Capture the cell that displays the provided text and extract its [X, Y] central coordinate. 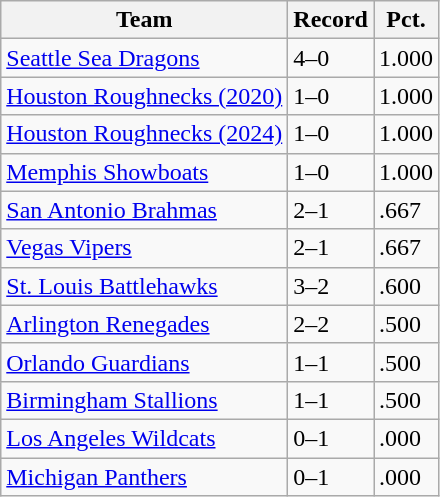
St. Louis Battlehawks [144, 286]
2–2 [331, 324]
Pct. [406, 20]
Houston Roughnecks (2020) [144, 96]
Vegas Vipers [144, 248]
4–0 [331, 58]
.600 [406, 286]
Orlando Guardians [144, 362]
Birmingham Stallions [144, 400]
Record [331, 20]
Arlington Renegades [144, 324]
Los Angeles Wildcats [144, 438]
Michigan Panthers [144, 477]
Houston Roughnecks (2024) [144, 134]
San Antonio Brahmas [144, 210]
Seattle Sea Dragons [144, 58]
3–2 [331, 286]
Memphis Showboats [144, 172]
Team [144, 20]
